Pinpoint the cell where the given text exists, returning its [X, Y] midpoint coordinate. 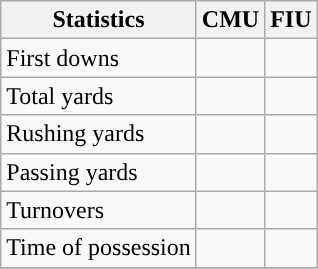
Time of possession [99, 248]
Turnovers [99, 210]
Statistics [99, 20]
Total yards [99, 96]
CMU [230, 20]
First downs [99, 58]
FIU [291, 20]
Passing yards [99, 172]
Rushing yards [99, 134]
